Extract the [x, y] coordinate from the center of the cell holding the provided text.  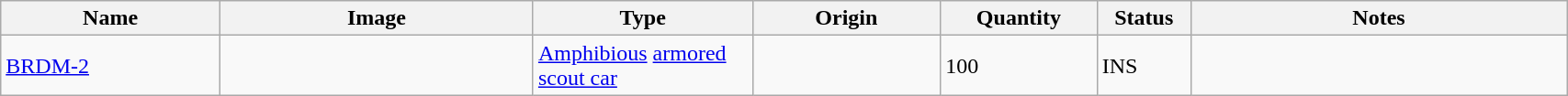
Name [110, 18]
Notes [1378, 18]
100 [1019, 66]
INS [1144, 66]
Amphibious armored scout car [643, 66]
Image [377, 18]
Type [643, 18]
Quantity [1019, 18]
Status [1144, 18]
Origin [847, 18]
BRDM-2 [110, 66]
